Determine the (X, Y) coordinate at the center of the cell enclosing the given text.  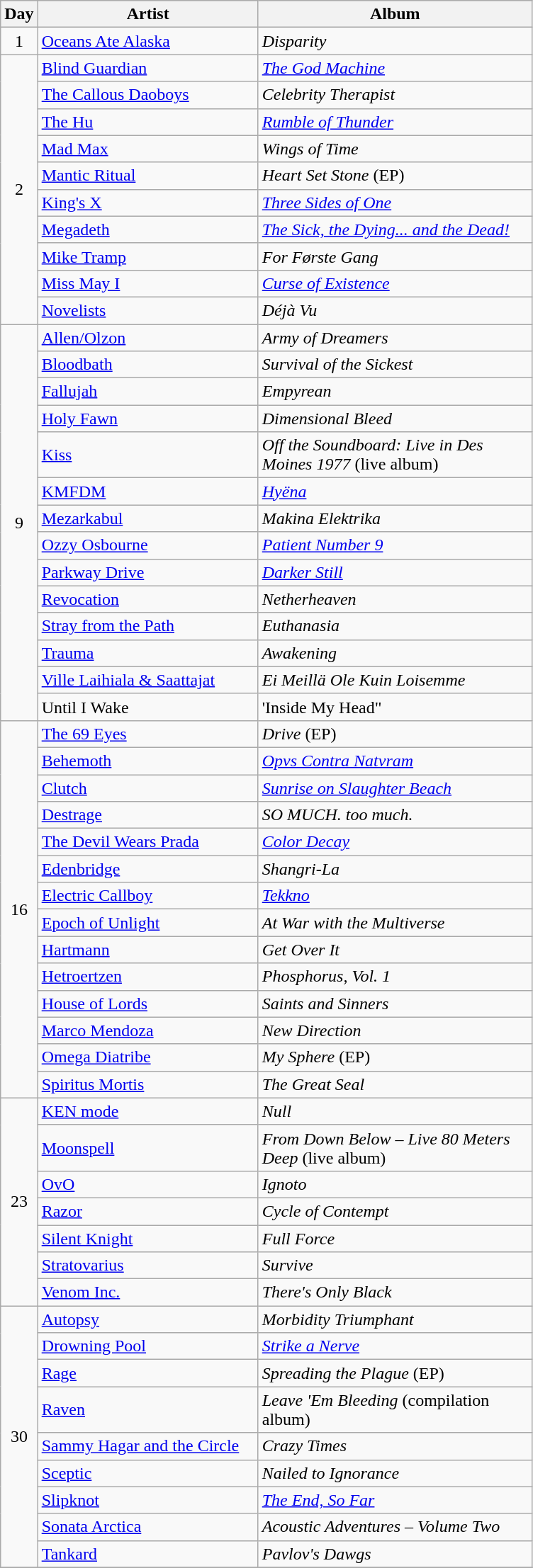
Artist (147, 14)
Rage (147, 1373)
1 (19, 41)
Marco Mendoza (147, 1030)
Morbidity Triumphant (395, 1319)
Stratovarius (147, 1266)
The Sick, the Dying... and the Dead! (395, 229)
The 69 Eyes (147, 734)
Hartmann (147, 950)
The Devil Wears Prada (147, 842)
Null (395, 1111)
There's Only Black (395, 1293)
Raven (147, 1409)
9 (19, 523)
Dimensional Bleed (395, 419)
The Great Seal (395, 1084)
Strike a Nerve (395, 1346)
Drowning Pool (147, 1346)
KMFDM (147, 492)
Sammy Hagar and the Circle (147, 1446)
Allen/Olzon (147, 338)
New Direction (395, 1030)
Day (19, 14)
Drive (EP) (395, 734)
Until I Wake (147, 707)
Kiss (147, 455)
My Sphere (EP) (395, 1057)
The God Machine (395, 68)
Miss May I (147, 283)
The Callous Daoboys (147, 95)
Tankard (147, 1554)
Disparity (395, 41)
Curse of Existence (395, 283)
Cycle of Contempt (395, 1211)
Megadeth (147, 229)
Slipknot (147, 1500)
Empyrean (395, 392)
Euthanasia (395, 626)
Mezarkabul (147, 518)
Army of Dreamers (395, 338)
Mantic Ritual (147, 176)
Rumble of Thunder (395, 122)
Moonspell (147, 1147)
Bloodbath (147, 365)
Phosphorus, Vol. 1 (395, 977)
Survive (395, 1266)
Leave 'Em Bleeding (compilation album) (395, 1409)
Album (395, 14)
Silent Knight (147, 1239)
Ozzy Osbourne (147, 545)
Trauma (147, 653)
Razor (147, 1211)
Blind Guardian (147, 68)
Oceans Ate Alaska (147, 41)
Omega Diatribe (147, 1057)
From Down Below – Live 80 Meters Deep (live album) (395, 1147)
Clutch (147, 788)
Three Sides of One (395, 203)
Get Over It (395, 950)
Electric Callboy (147, 896)
Off the Soundboard: Live in Des Moines 1977 (live album) (395, 455)
Destrage (147, 815)
Sonata Arctica (147, 1527)
The Hu (147, 122)
Patient Number 9 (395, 545)
Novelists (147, 310)
SO MUCH. too much. (395, 815)
Survival of the Sickest (395, 365)
Makina Elektrika (395, 518)
Fallujah (147, 392)
Hyëna (395, 492)
Mad Max (147, 149)
Venom Inc. (147, 1293)
For Første Gang (395, 256)
Behemoth (147, 761)
Edenbridge (147, 869)
Stray from the Path (147, 626)
Revocation (147, 599)
Pavlov's Dawgs (395, 1554)
30 (19, 1437)
Heart Set Stone (EP) (395, 176)
Color Decay (395, 842)
16 (19, 909)
Spiritus Mortis (147, 1084)
Epoch of Unlight (147, 923)
Netherheaven (395, 599)
23 (19, 1201)
Holy Fawn (147, 419)
Tekkno (395, 896)
Autopsy (147, 1319)
Acoustic Adventures – Volume Two (395, 1527)
Wings of Time (395, 149)
OvO (147, 1184)
Parkway Drive (147, 572)
Nailed to Ignorance (395, 1473)
Déjà Vu (395, 310)
Ville Laihiala & Saattajat (147, 680)
Saints and Sinners (395, 1004)
Ignoto (395, 1184)
Mike Tramp (147, 256)
KEN mode (147, 1111)
Celebrity Therapist (395, 95)
House of Lords (147, 1004)
Shangri-La (395, 869)
Sceptic (147, 1473)
Full Force (395, 1239)
Awakening (395, 653)
Darker Still (395, 572)
'Inside My Head" (395, 707)
Opvs Contra Natvram (395, 761)
Crazy Times (395, 1446)
The End, So Far (395, 1500)
2 (19, 190)
Spreading the Plague (EP) (395, 1373)
Sunrise on Slaughter Beach (395, 788)
Ei Meillä Ole Kuin Loisemme (395, 680)
At War with the Multiverse (395, 923)
King's X (147, 203)
Hetroertzen (147, 977)
